Return the [X, Y] coordinate for the center point of the cell that contains the specified text.  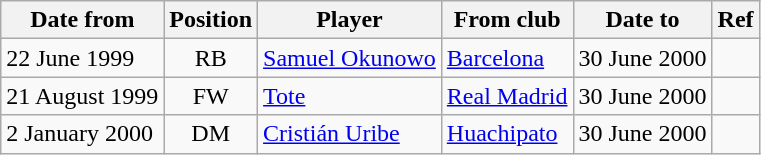
Samuel Okunowo [350, 58]
DM [211, 134]
Real Madrid [507, 96]
Barcelona [507, 58]
Ref [736, 20]
2 January 2000 [82, 134]
22 June 1999 [82, 58]
Tote [350, 96]
Date to [642, 20]
From club [507, 20]
RB [211, 58]
Huachipato [507, 134]
Position [211, 20]
Date from [82, 20]
FW [211, 96]
21 August 1999 [82, 96]
Cristián Uribe [350, 134]
Player [350, 20]
